Capture the cell that displays the provided text and extract its [X, Y] central coordinate. 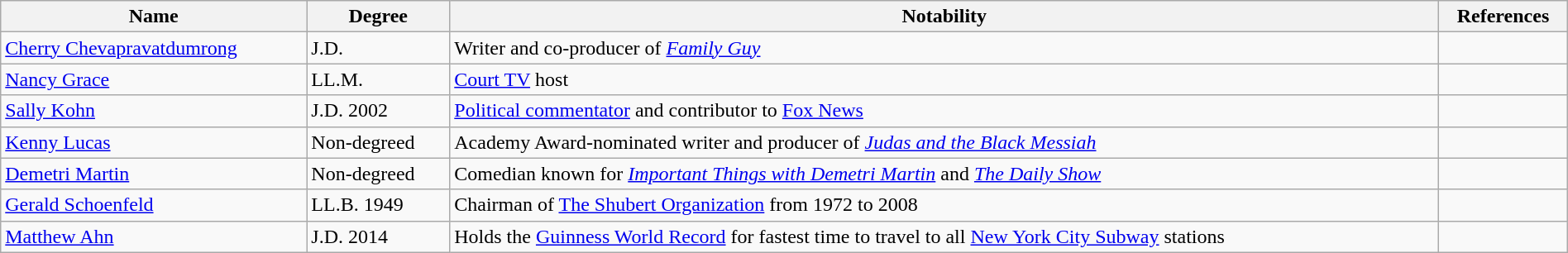
LL.M. [379, 79]
Matthew Ahn [154, 236]
Chairman of The Shubert Organization from 1972 to 2008 [944, 205]
Notability [944, 17]
Degree [379, 17]
J.D. [379, 48]
J.D. 2014 [379, 236]
Court TV host [944, 79]
Holds the Guinness World Record for fastest time to travel to all New York City Subway stations [944, 236]
Political commentator and contributor to Fox News [944, 111]
Nancy Grace [154, 79]
LL.B. 1949 [379, 205]
Kenny Lucas [154, 142]
Name [154, 17]
Academy Award-nominated writer and producer of Judas and the Black Messiah [944, 142]
References [1503, 17]
Demetri Martin [154, 174]
Sally Kohn [154, 111]
Cherry Chevapravatdumrong [154, 48]
Gerald Schoenfeld [154, 205]
Comedian known for Important Things with Demetri Martin and The Daily Show [944, 174]
J.D. 2002 [379, 111]
Writer and co-producer of Family Guy [944, 48]
